Scan for the cell matching the given text and deliver its (X, Y) coordinate at center. 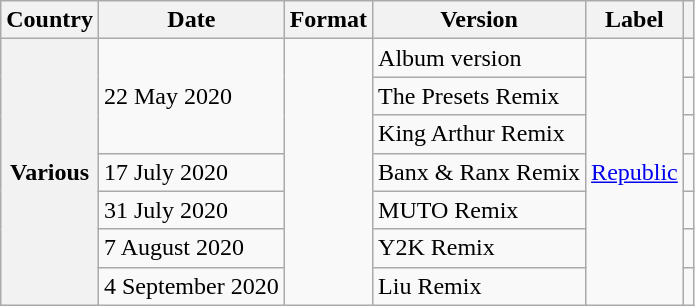
31 July 2020 (191, 210)
Various (50, 172)
Version (480, 20)
Date (191, 20)
King Arthur Remix (480, 134)
Liu Remix (480, 286)
Format (328, 20)
The Presets Remix (480, 96)
Label (635, 20)
MUTO Remix (480, 210)
17 July 2020 (191, 172)
Banx & Ranx Remix (480, 172)
4 September 2020 (191, 286)
22 May 2020 (191, 96)
Country (50, 20)
7 August 2020 (191, 248)
Y2K Remix (480, 248)
Album version (480, 58)
Republic (635, 172)
